From the cell containing the given text, extract its center point as (X, Y) coordinate. 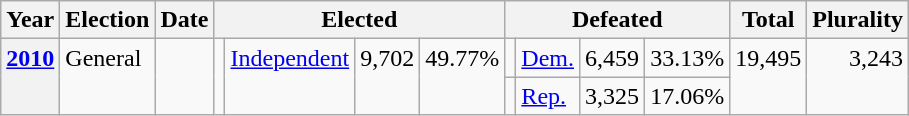
3,243 (858, 77)
General (108, 77)
6,459 (612, 58)
Dem. (548, 58)
9,702 (388, 77)
17.06% (688, 96)
Defeated (618, 20)
Rep. (548, 96)
Election (108, 20)
Date (184, 20)
2010 (30, 77)
Total (768, 20)
Plurality (858, 20)
Independent (290, 77)
Elected (360, 20)
Year (30, 20)
3,325 (612, 96)
49.77% (462, 77)
19,495 (768, 77)
33.13% (688, 58)
